From the cell containing the given text, extract its center point as [X, Y] coordinate. 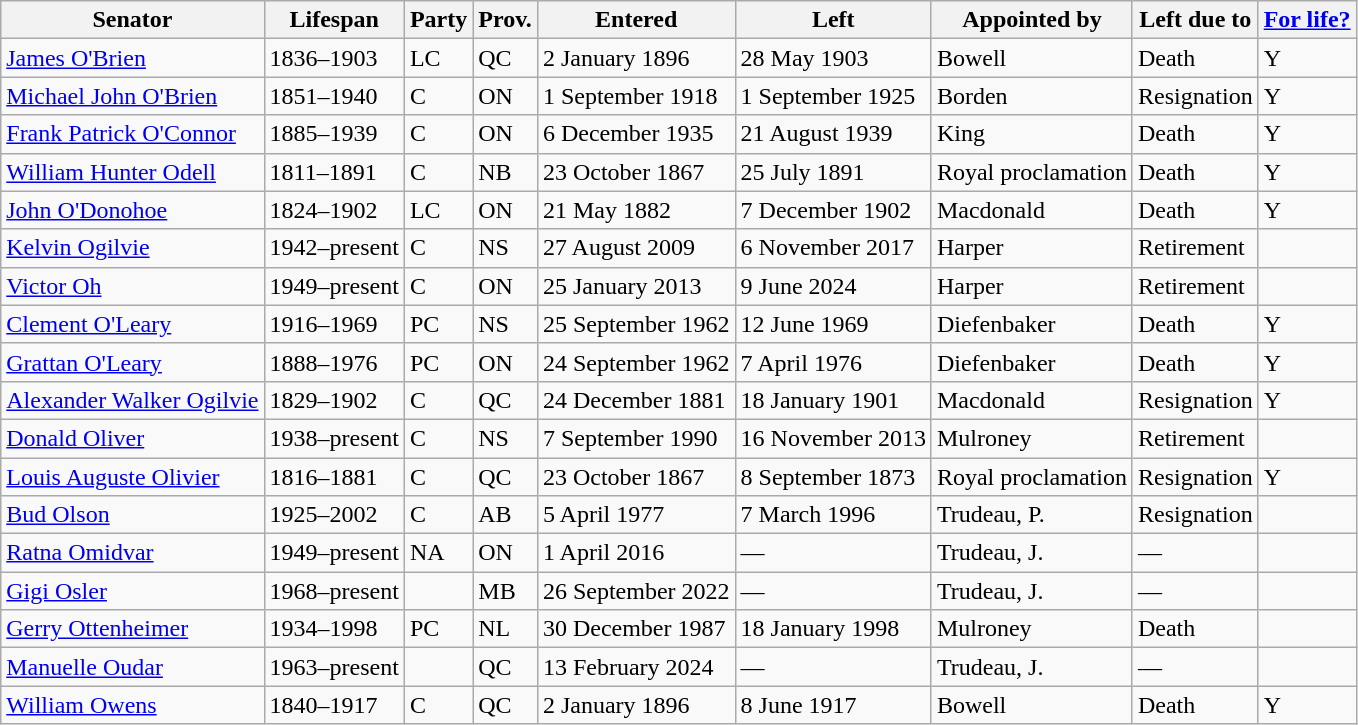
Ratna Omidvar [132, 553]
Frank Patrick O'Connor [132, 134]
Clement O'Leary [132, 324]
30 December 1987 [636, 629]
Prov. [506, 20]
King [1032, 134]
NL [506, 629]
James O'Brien [132, 58]
1836–1903 [334, 58]
1 September 1918 [636, 96]
Senator [132, 20]
7 December 1902 [833, 210]
Gerry Ottenheimer [132, 629]
NA [438, 553]
Donald Oliver [132, 438]
28 May 1903 [833, 58]
Left due to [1195, 20]
NB [506, 172]
William Owens [132, 705]
1968–present [334, 591]
Grattan O'Leary [132, 362]
1885–1939 [334, 134]
13 February 2024 [636, 667]
1916–1969 [334, 324]
8 June 1917 [833, 705]
5 April 1977 [636, 515]
Victor Oh [132, 286]
William Hunter Odell [132, 172]
1963–present [334, 667]
6 November 2017 [833, 248]
21 August 1939 [833, 134]
John O'Donohoe [132, 210]
For life? [1307, 20]
Michael John O'Brien [132, 96]
Appointed by [1032, 20]
25 September 1962 [636, 324]
MB [506, 591]
7 September 1990 [636, 438]
Gigi Osler [132, 591]
12 June 1969 [833, 324]
24 September 1962 [636, 362]
Left [833, 20]
1829–1902 [334, 400]
1824–1902 [334, 210]
1 September 1925 [833, 96]
21 May 1882 [636, 210]
1938–present [334, 438]
25 January 2013 [636, 286]
9 June 2024 [833, 286]
Party [438, 20]
Borden [1032, 96]
26 September 2022 [636, 591]
Louis Auguste Olivier [132, 477]
1840–1917 [334, 705]
Bud Olson [132, 515]
1811–1891 [334, 172]
Manuelle Oudar [132, 667]
1888–1976 [334, 362]
25 July 1891 [833, 172]
18 January 1998 [833, 629]
1925–2002 [334, 515]
Lifespan [334, 20]
AB [506, 515]
6 December 1935 [636, 134]
7 April 1976 [833, 362]
1851–1940 [334, 96]
24 December 1881 [636, 400]
7 March 1996 [833, 515]
Kelvin Ogilvie [132, 248]
27 August 2009 [636, 248]
1942–present [334, 248]
1816–1881 [334, 477]
18 January 1901 [833, 400]
8 September 1873 [833, 477]
1934–1998 [334, 629]
Entered [636, 20]
Alexander Walker Ogilvie [132, 400]
1 April 2016 [636, 553]
16 November 2013 [833, 438]
Trudeau, P. [1032, 515]
